From the cell containing the given text, extract its center point as (x, y) coordinate. 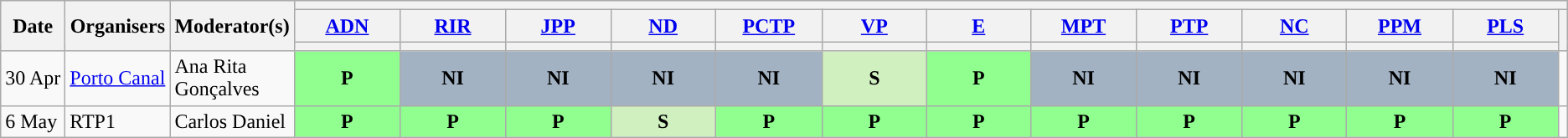
NC (1295, 26)
PTP (1189, 26)
Carlos Daniel (232, 121)
Organisers (117, 26)
6 May (34, 121)
Moderator(s) (232, 26)
Porto Canal (117, 79)
VP (874, 26)
MPT (1083, 26)
PPM (1400, 26)
Ana RitaGonçalves (232, 79)
PLS (1505, 26)
RIR (453, 26)
E (978, 26)
ND (663, 26)
PCTP (769, 26)
ADN (347, 26)
Date (34, 26)
JPP (558, 26)
30 Apr (34, 79)
RTP1 (117, 121)
